Find where the given text appears and provide that cell's center as [X, Y] coordinate. 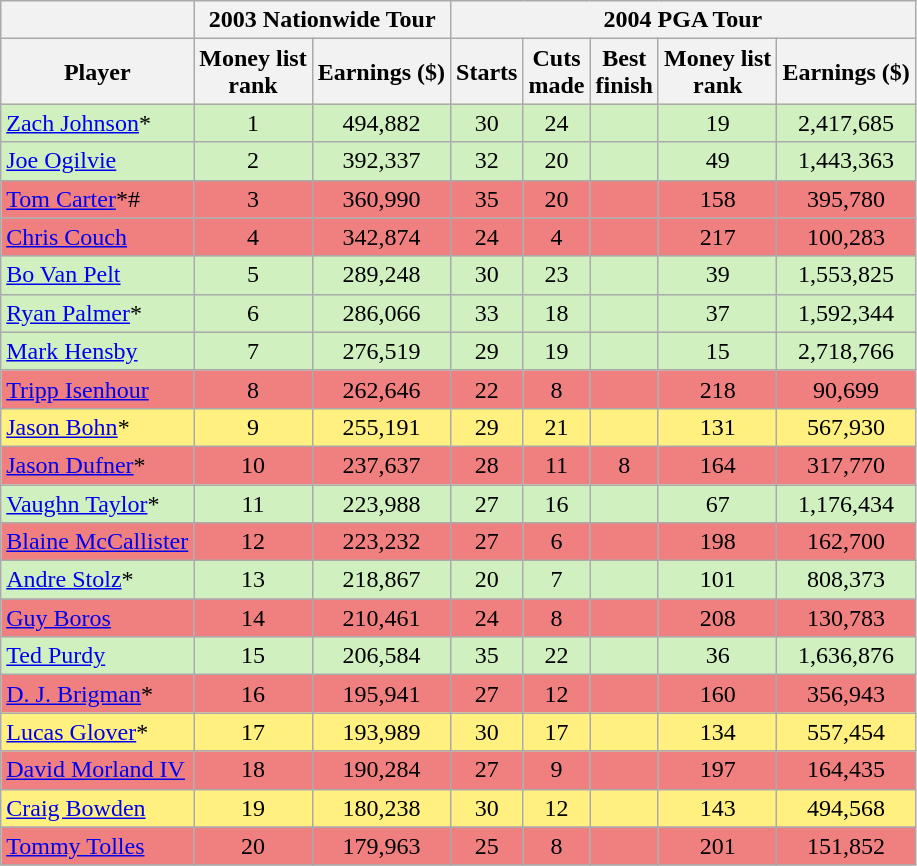
1,553,825 [846, 275]
2,718,766 [846, 351]
28 [487, 465]
198 [717, 542]
164 [717, 465]
360,990 [381, 199]
39 [717, 275]
Player [98, 72]
201 [717, 846]
567,930 [846, 427]
2003 Nationwide Tour [322, 20]
210,461 [381, 618]
Tom Carter*# [98, 199]
160 [717, 694]
Craig Bowden [98, 808]
25 [487, 846]
21 [556, 427]
494,882 [381, 123]
208 [717, 618]
1,636,876 [846, 656]
197 [717, 770]
23 [556, 275]
90,699 [846, 389]
Bestfinish [624, 72]
33 [487, 313]
Zach Johnson* [98, 123]
206,584 [381, 656]
1 [253, 123]
276,519 [381, 351]
D. J. Brigman* [98, 694]
5 [253, 275]
10 [253, 465]
100,283 [846, 237]
494,568 [846, 808]
Cutsmade [556, 72]
49 [717, 161]
286,066 [381, 313]
14 [253, 618]
67 [717, 503]
557,454 [846, 732]
2004 PGA Tour [684, 20]
130,783 [846, 618]
193,989 [381, 732]
223,988 [381, 503]
195,941 [381, 694]
158 [717, 199]
3 [253, 199]
Jason Dufner* [98, 465]
Ted Purdy [98, 656]
255,191 [381, 427]
32 [487, 161]
808,373 [846, 580]
395,780 [846, 199]
Tommy Tolles [98, 846]
Starts [487, 72]
180,238 [381, 808]
Lucas Glover* [98, 732]
223,232 [381, 542]
131 [717, 427]
289,248 [381, 275]
Chris Couch [98, 237]
Joe Ogilvie [98, 161]
1,176,434 [846, 503]
237,637 [381, 465]
Jason Bohn* [98, 427]
101 [717, 580]
36 [717, 656]
342,874 [381, 237]
2 [253, 161]
162,700 [846, 542]
Tripp Isenhour [98, 389]
317,770 [846, 465]
190,284 [381, 770]
Andre Stolz* [98, 580]
Blaine McCallister [98, 542]
Mark Hensby [98, 351]
David Morland IV [98, 770]
Vaughn Taylor* [98, 503]
13 [253, 580]
134 [717, 732]
2,417,685 [846, 123]
Guy Boros [98, 618]
179,963 [381, 846]
218 [717, 389]
1,592,344 [846, 313]
Ryan Palmer* [98, 313]
164,435 [846, 770]
392,337 [381, 161]
1,443,363 [846, 161]
356,943 [846, 694]
217 [717, 237]
37 [717, 313]
143 [717, 808]
262,646 [381, 389]
151,852 [846, 846]
218,867 [381, 580]
Bo Van Pelt [98, 275]
